For the text-containing cell, return its midpoint in [X, Y] coordinate format. 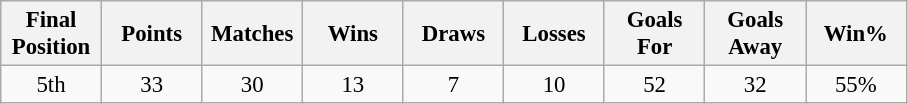
Goals For [654, 34]
Draws [454, 34]
30 [252, 85]
Matches [252, 34]
33 [152, 85]
Goals Away [756, 34]
10 [554, 85]
Wins [354, 34]
13 [354, 85]
52 [654, 85]
Points [152, 34]
55% [856, 85]
Final Position [52, 34]
5th [52, 85]
32 [756, 85]
Win% [856, 34]
Losses [554, 34]
7 [454, 85]
